Find where the given text appears and provide that cell's center as [x, y] coordinate. 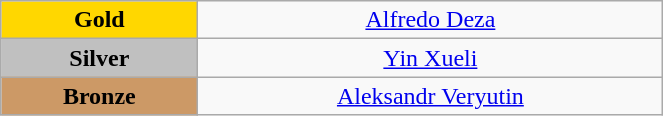
Alfredo Deza [430, 20]
Yin Xueli [430, 58]
Silver [100, 58]
Aleksandr Veryutin [430, 96]
Gold [100, 20]
Bronze [100, 96]
